For the text-containing cell, return its midpoint in (x, y) coordinate format. 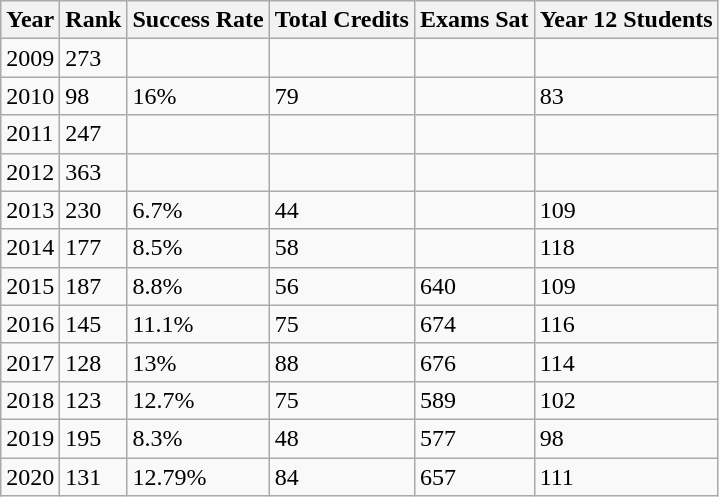
589 (474, 400)
657 (474, 477)
128 (94, 362)
12.7% (198, 400)
102 (626, 400)
12.79% (198, 477)
363 (94, 172)
195 (94, 438)
273 (94, 58)
2016 (30, 324)
145 (94, 324)
16% (198, 96)
187 (94, 286)
2020 (30, 477)
111 (626, 477)
2013 (30, 210)
84 (342, 477)
Total Credits (342, 20)
Rank (94, 20)
118 (626, 248)
13% (198, 362)
Year 12 Students (626, 20)
48 (342, 438)
Exams Sat (474, 20)
2019 (30, 438)
8.8% (198, 286)
577 (474, 438)
676 (474, 362)
2018 (30, 400)
123 (94, 400)
2017 (30, 362)
44 (342, 210)
58 (342, 248)
2012 (30, 172)
2009 (30, 58)
79 (342, 96)
114 (626, 362)
674 (474, 324)
56 (342, 286)
88 (342, 362)
247 (94, 134)
177 (94, 248)
640 (474, 286)
8.5% (198, 248)
6.7% (198, 210)
Success Rate (198, 20)
Year (30, 20)
2010 (30, 96)
230 (94, 210)
2015 (30, 286)
2014 (30, 248)
131 (94, 477)
2011 (30, 134)
83 (626, 96)
116 (626, 324)
8.3% (198, 438)
11.1% (198, 324)
